Return the [x, y] coordinate for the center point of the cell that contains the specified text.  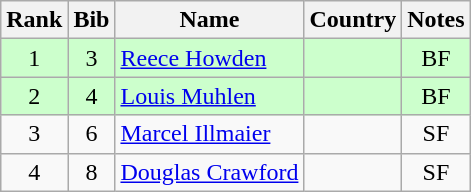
Louis Muhlen [210, 96]
Bib [92, 20]
1 [34, 58]
Notes [436, 20]
8 [92, 172]
Country [353, 20]
6 [92, 134]
Rank [34, 20]
Reece Howden [210, 58]
Douglas Crawford [210, 172]
Name [210, 20]
2 [34, 96]
Marcel Illmaier [210, 134]
